Determine the [x, y] coordinate at the center of the cell enclosing the given text.  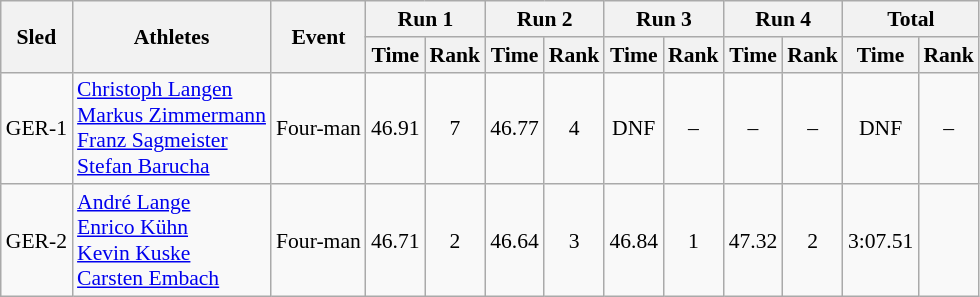
GER-2 [36, 241]
Christoph LangenMarkus ZimmermannFranz SagmeisterStefan Barucha [172, 128]
Athletes [172, 36]
46.71 [396, 241]
46.64 [514, 241]
1 [694, 241]
Run 3 [664, 19]
Run 2 [544, 19]
Event [318, 36]
Run 4 [784, 19]
46.91 [396, 128]
47.32 [754, 241]
4 [574, 128]
Total [911, 19]
GER-1 [36, 128]
7 [456, 128]
Run 1 [426, 19]
46.84 [634, 241]
Sled [36, 36]
3 [574, 241]
André LangeEnrico KühnKevin KuskeCarsten Embach [172, 241]
3:07.51 [880, 241]
46.77 [514, 128]
